Find where the given text appears and provide that cell's center as (X, Y) coordinate. 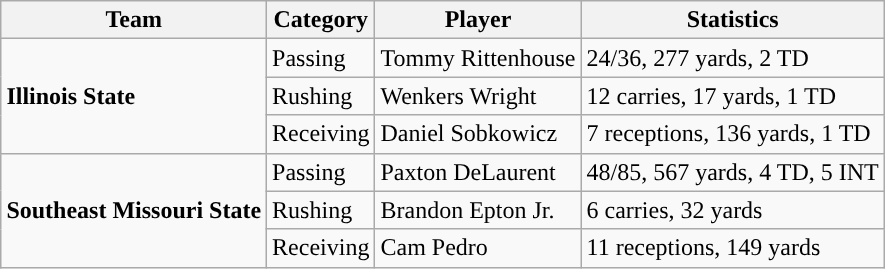
11 receptions, 149 yards (732, 248)
48/85, 567 yards, 4 TD, 5 INT (732, 172)
Wenkers Wright (478, 96)
Player (478, 20)
Tommy Rittenhouse (478, 58)
Cam Pedro (478, 248)
12 carries, 17 yards, 1 TD (732, 96)
Team (134, 20)
Southeast Missouri State (134, 210)
Statistics (732, 20)
Daniel Sobkowicz (478, 134)
Paxton DeLaurent (478, 172)
24/36, 277 yards, 2 TD (732, 58)
Category (321, 20)
7 receptions, 136 yards, 1 TD (732, 134)
6 carries, 32 yards (732, 210)
Illinois State (134, 96)
Brandon Epton Jr. (478, 210)
